Provide the [x, y] coordinate of the cell's center where the given text is located.  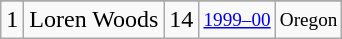
Oregon [308, 20]
1999–00 [237, 20]
14 [182, 20]
Loren Woods [94, 20]
1 [12, 20]
